Extract the [X, Y] coordinate from the center of the cell holding the provided text.  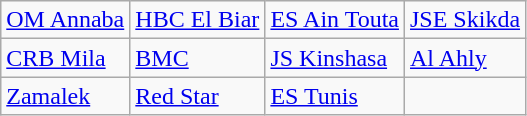
OM Annaba [66, 20]
CRB Mila [66, 58]
ES Tunis [335, 96]
JS Kinshasa [335, 58]
ES Ain Touta [335, 20]
Red Star [198, 96]
JSE Skikda [464, 20]
Zamalek [66, 96]
HBC El Biar [198, 20]
Al Ahly [464, 58]
BMC [198, 58]
